Return the [X, Y] coordinate for the center point of the cell that contains the specified text.  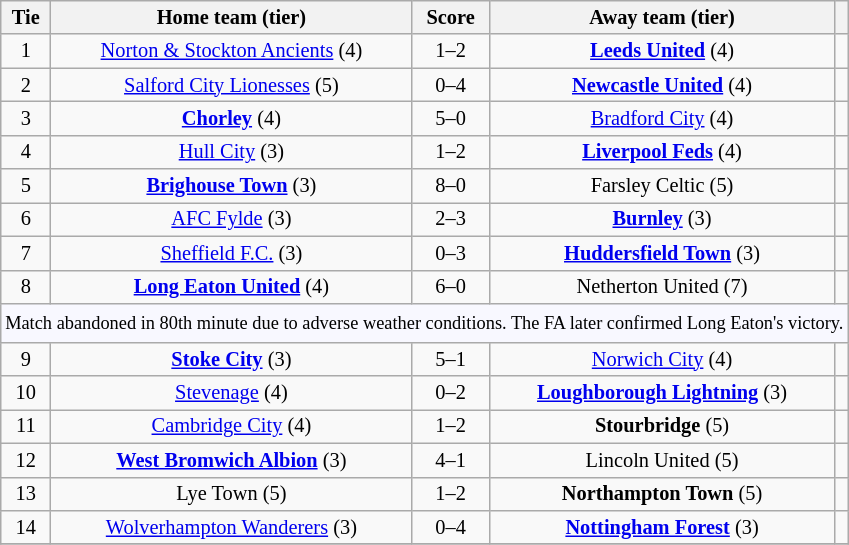
Nottingham Forest (3) [662, 527]
Chorley (4) [232, 118]
Netherton United (7) [662, 287]
10 [26, 393]
Away team (tier) [662, 17]
3 [26, 118]
0–3 [450, 253]
Stourbridge (5) [662, 426]
4–1 [450, 460]
4 [26, 152]
1 [26, 51]
West Bromwich Albion (3) [232, 460]
Match abandoned in 80th minute due to adverse weather conditions. The FA later confirmed Long Eaton's victory. [424, 322]
Cambridge City (4) [232, 426]
Leeds United (4) [662, 51]
2–3 [450, 219]
Stoke City (3) [232, 359]
14 [26, 527]
5 [26, 186]
Lincoln United (5) [662, 460]
Score [450, 17]
13 [26, 494]
Hull City (3) [232, 152]
Burnley (3) [662, 219]
0–2 [450, 393]
8–0 [450, 186]
Sheffield F.C. (3) [232, 253]
7 [26, 253]
Norwich City (4) [662, 359]
5–1 [450, 359]
Long Eaton United (4) [232, 287]
Farsley Celtic (5) [662, 186]
12 [26, 460]
11 [26, 426]
8 [26, 287]
2 [26, 85]
Tie [26, 17]
Loughborough Lightning (3) [662, 393]
6 [26, 219]
6–0 [450, 287]
Wolverhampton Wanderers (3) [232, 527]
AFC Fylde (3) [232, 219]
Newcastle United (4) [662, 85]
Norton & Stockton Ancients (4) [232, 51]
Huddersfield Town (3) [662, 253]
Liverpool Feds (4) [662, 152]
Stevenage (4) [232, 393]
Brighouse Town (3) [232, 186]
Lye Town (5) [232, 494]
9 [26, 359]
Salford City Lionesses (5) [232, 85]
Bradford City (4) [662, 118]
Home team (tier) [232, 17]
5–0 [450, 118]
Northampton Town (5) [662, 494]
